Find where the given text appears and provide that cell's center as (X, Y) coordinate. 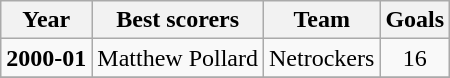
Goals (415, 20)
Team (322, 20)
16 (415, 58)
Matthew Pollard (178, 58)
Year (46, 20)
Netrockers (322, 58)
Best scorers (178, 20)
2000-01 (46, 58)
